Pinpoint the cell where the given text exists, returning its (X, Y) midpoint coordinate. 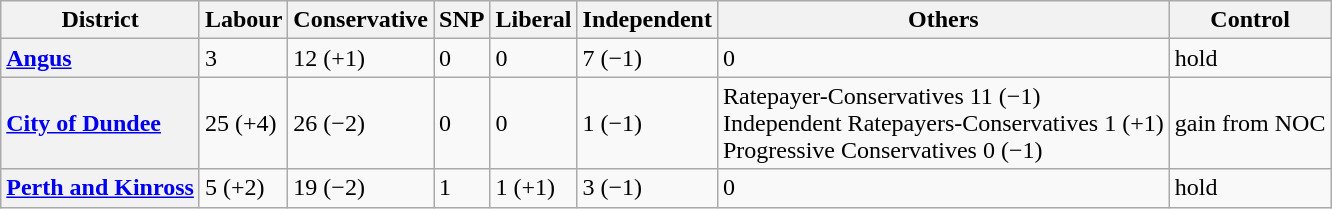
gain from NOC (1250, 123)
1 (462, 188)
Control (1250, 20)
26 (−2) (361, 123)
25 (+4) (243, 123)
3 (−1) (647, 188)
City of Dundee (100, 123)
Perth and Kinross (100, 188)
Liberal (534, 20)
5 (+2) (243, 188)
Labour (243, 20)
1 (+1) (534, 188)
19 (−2) (361, 188)
District (100, 20)
Angus (100, 58)
Conservative (361, 20)
7 (−1) (647, 58)
Independent (647, 20)
3 (243, 58)
Others (943, 20)
Ratepayer-Conservatives 11 (−1)Independent Ratepayers-Conservatives 1 (+1)Progressive Conservatives 0 (−1) (943, 123)
12 (+1) (361, 58)
SNP (462, 20)
1 (−1) (647, 123)
